Find where the given text appears and provide that cell's center as [x, y] coordinate. 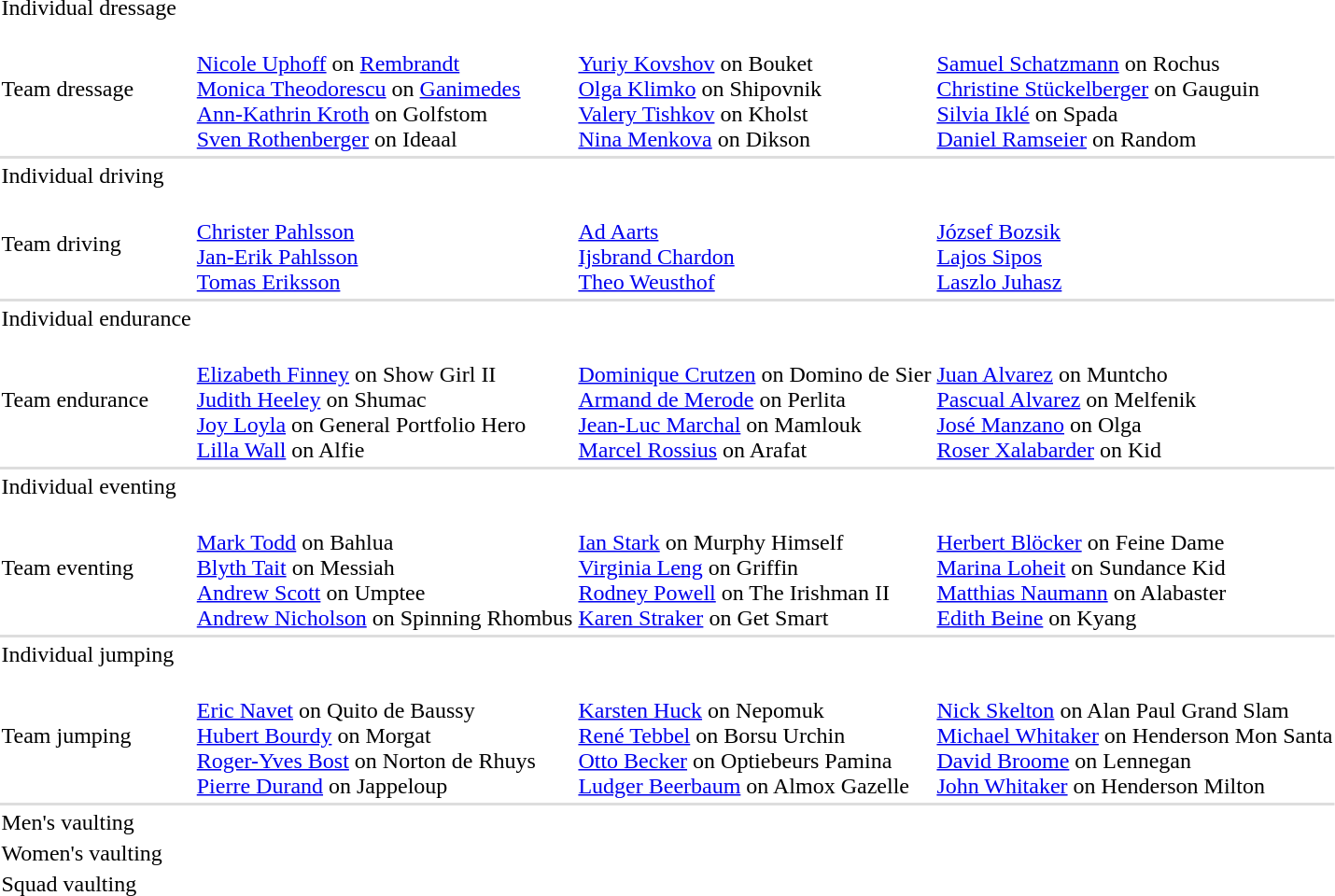
Team driving [96, 245]
Herbert Blöcker on Feine DameMarina Loheit on Sundance KidMatthias Naumann on AlabasterEdith Beine on Kyang [1135, 567]
Elizabeth Finney on Show Girl IIJudith Heeley on ShumacJoy Loyla on General Portfolio HeroLilla Wall on Alfie [385, 399]
Team jumping [96, 735]
Yuriy Kovshov on BouketOlga Klimko on ShipovnikValery Tishkov on KholstNina Menkova on Dikson [754, 89]
Karsten Huck on NepomukRené Tebbel on Borsu UrchinOtto Becker on Optiebeurs PaminaLudger Beerbaum on Almox Gazelle [754, 735]
Men's vaulting [96, 822]
Nicole Uphoff on RembrandtMonica Theodorescu on GanimedesAnn-Kathrin Kroth on GolfstomSven Rothenberger on Ideaal [385, 89]
Ian Stark on Murphy HimselfVirginia Leng on GriffinRodney Powell on The Irishman IIKaren Straker on Get Smart [754, 567]
József BozsikLajos SiposLaszlo Juhasz [1135, 245]
Individual driving [96, 175]
Mark Todd on BahluaBlyth Tait on MessiahAndrew Scott on UmpteeAndrew Nicholson on Spinning Rhombus [385, 567]
Dominique Crutzen on Domino de SierArmand de Merode on PerlitaJean-Luc Marchal on MamloukMarcel Rossius on Arafat [754, 399]
Team dressage [96, 89]
Individual jumping [96, 654]
Team eventing [96, 567]
Nick Skelton on Alan Paul Grand SlamMichael Whitaker on Henderson Mon SantaDavid Broome on LenneganJohn Whitaker on Henderson Milton [1135, 735]
Team endurance [96, 399]
Women's vaulting [96, 853]
Samuel Schatzmann on RochusChristine Stückelberger on GauguinSilvia Iklé on SpadaDaniel Ramseier on Random [1135, 89]
Individual eventing [96, 486]
Juan Alvarez on MuntchoPascual Alvarez on MelfenikJosé Manzano on OlgaRoser Xalabarder on Kid [1135, 399]
Individual endurance [96, 318]
Ad AartsIjsbrand ChardonTheo Weusthof [754, 245]
Christer PahlssonJan-Erik PahlssonTomas Eriksson [385, 245]
Eric Navet on Quito de BaussyHubert Bourdy on MorgatRoger-Yves Bost on Norton de RhuysPierre Durand on Jappeloup [385, 735]
